Identify which cell holds the provided text, then report its (x, y) central coordinate. 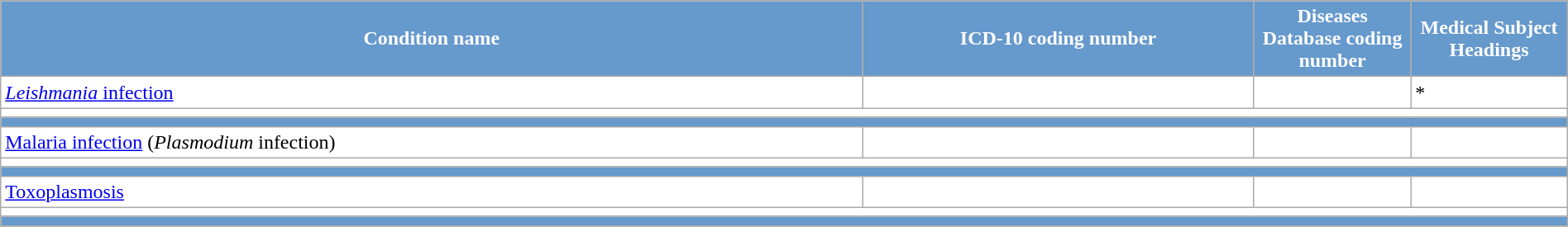
Leishmania infection (432, 92)
ICD-10 coding number (1059, 39)
* (1489, 92)
Medical Subject Headings (1489, 39)
Malaria infection (Plasmodium infection) (432, 142)
Diseases Database coding number (1331, 39)
Condition name (432, 39)
Toxoplasmosis (432, 192)
